Search for the cell housing the specified text and yield its (X, Y) center coordinate. 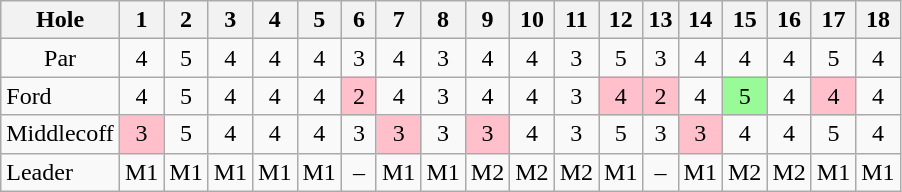
13 (660, 20)
12 (621, 20)
6 (358, 20)
Hole (60, 20)
11 (576, 20)
14 (700, 20)
Par (60, 58)
Ford (60, 96)
17 (833, 20)
9 (487, 20)
16 (789, 20)
1 (141, 20)
8 (443, 20)
7 (398, 20)
Leader (60, 172)
Middlecoff (60, 134)
10 (532, 20)
15 (744, 20)
18 (878, 20)
